From the cell containing the given text, extract its center point as [x, y] coordinate. 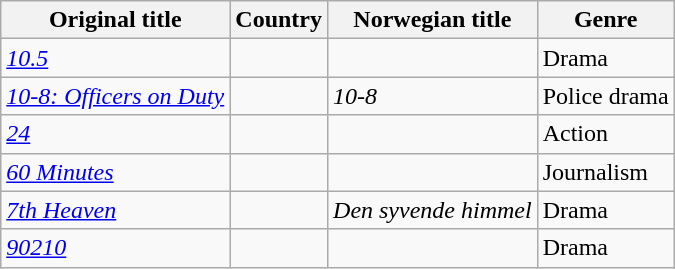
Action [606, 134]
90210 [116, 248]
Norwegian title [433, 20]
24 [116, 134]
60 Minutes [116, 172]
Genre [606, 20]
Country [279, 20]
Journalism [606, 172]
Den syvende himmel [433, 210]
Police drama [606, 96]
10-8 [433, 96]
10-8: Officers on Duty [116, 96]
Original title [116, 20]
7th Heaven [116, 210]
10.5 [116, 58]
